Detect which cell encompasses the target text, then output its (x, y) center coordinate. 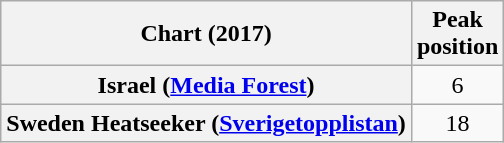
Chart (2017) (206, 34)
Israel (Media Forest) (206, 85)
18 (457, 123)
6 (457, 85)
Sweden Heatseeker (Sverigetopplistan) (206, 123)
Peakposition (457, 34)
